Find where the given text appears and provide that cell's center as [X, Y] coordinate. 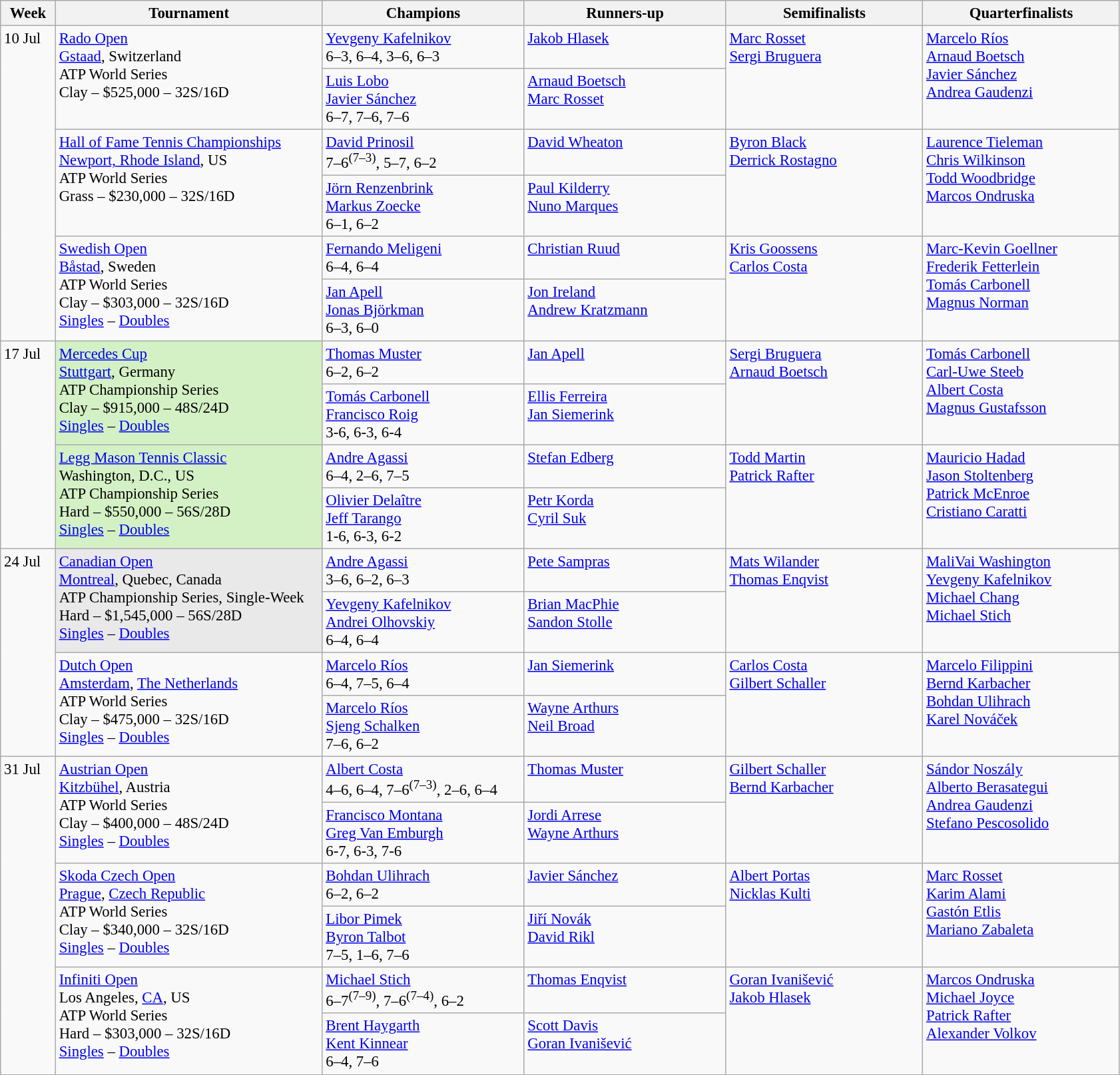
Brian MacPhie Sandon Stolle [625, 622]
Swedish Open Båstad, SwedenATP World SeriesClay – $303,000 – 32S/16D Singles – Doubles [189, 289]
Marc Rosset Karim Alami Gastón Etlis Mariano Zabaleta [1021, 915]
Marcelo Ríos 6–4, 7–5, 6–4 [423, 674]
Olivier Delaître Jeff Tarango 1-6, 6-3, 6-2 [423, 518]
Tomás Carbonell Carl-Uwe Steeb Albert Costa Magnus Gustafsson [1021, 393]
Yevgeny Kafelnikov 6–3, 6–4, 3–6, 6–3 [423, 48]
Jordi Arrese Wayne Arthurs [625, 833]
Thomas Enqvist [625, 990]
Austrian Open Kitzbühel, AustriaATP World SeriesClay – $400,000 – 48S/24D Singles – Doubles [189, 809]
Gilbert Schaller Bernd Karbacher [824, 809]
Javier Sánchez [625, 885]
Byron Black Derrick Rostagno [824, 184]
Week [28, 13]
Champions [423, 13]
Jan Apell [625, 362]
Arnaud Boetsch Marc Rosset [625, 99]
Thomas Muster 6–2, 6–2 [423, 362]
Mercedes Cup Stuttgart, GermanyATP Championship SeriesClay – $915,000 – 48S/24D Singles – Doubles [189, 393]
Marcelo Ríos Arnaud Boetsch Javier Sánchez Andrea Gaudenzi [1021, 78]
Albert Portas Nicklas Kulti [824, 915]
Sándor Noszály Alberto Berasategui Andrea Gaudenzi Stefano Pescosolido [1021, 809]
Stefan Edberg [625, 466]
Andre Agassi 6–4, 2–6, 7–5 [423, 466]
Ellis Ferreira Jan Siemerink [625, 414]
Libor Pimek Byron Talbot 7–5, 1–6, 7–6 [423, 937]
David Prinosil 7–6(7–3), 5–7, 6–2 [423, 153]
Skoda Czech Open Prague, Czech RepublicATP World SeriesClay – $340,000 – 32S/16DSingles – Doubles [189, 915]
Runners-up [625, 13]
Fernando Meligeni 6–4, 6–4 [423, 258]
Wayne Arthurs Neil Broad [625, 726]
Marcelo Filippini Bernd Karbacher Bohdan Ulihrach Karel Nováček [1021, 704]
Laurence Tieleman Chris Wilkinson Todd Woodbridge Marcos Ondruska [1021, 184]
Christian Ruud [625, 258]
Jan Siemerink [625, 674]
Scott Davis Goran Ivanišević [625, 1044]
Michael Stich 6–7(7–9), 7–6(7–4), 6–2 [423, 990]
Marc Rosset Sergi Bruguera [824, 78]
Canadian Open Montreal, Quebec, CanadaATP Championship Series, Single-WeekHard – $1,545,000 – 56S/28D Singles – Doubles [189, 600]
Jan Apell Jonas Björkman 6–3, 6–0 [423, 310]
Infiniti Open Los Angeles, CA, USATP World SeriesHard – $303,000 – 32S/16D Singles – Doubles [189, 1021]
Thomas Muster [625, 779]
Pete Sampras [625, 570]
Quarterfinalists [1021, 13]
Francisco Montana Greg Van Emburgh 6-7, 6-3, 7-6 [423, 833]
10 Jul [28, 184]
Sergi Bruguera Arnaud Boetsch [824, 393]
Mats Wilander Thomas Enqvist [824, 600]
Tomás Carbonell Francisco Roig 3-6, 6-3, 6-4 [423, 414]
Legg Mason Tennis Classic Washington, D.C., USATP Championship SeriesHard – $550,000 – 56S/28D Singles – Doubles [189, 497]
Hall of Fame Tennis Championships Newport, Rhode Island, USATP World SeriesGrass – $230,000 – 32S/16D [189, 184]
17 Jul [28, 445]
Kris Goossens Carlos Costa [824, 289]
Jiří Novák David Rikl [625, 937]
Marcelo Ríos Sjeng Schalken 7–6, 6–2 [423, 726]
Marc-Kevin Goellner Frederik Fetterlein Tomás Carbonell Magnus Norman [1021, 289]
Tournament [189, 13]
Albert Costa 4–6, 6–4, 7–6(7–3), 2–6, 6–4 [423, 779]
Mauricio Hadad Jason Stoltenberg Patrick McEnroe Cristiano Caratti [1021, 497]
Goran Ivanišević Jakob Hlasek [824, 1021]
Todd Martin Patrick Rafter [824, 497]
David Wheaton [625, 153]
31 Jul [28, 915]
Jon Ireland Andrew Kratzmann [625, 310]
Jörn Renzenbrink Markus Zoecke 6–1, 6–2 [423, 206]
Dutch Open Amsterdam, The NetherlandsATP World SeriesClay – $475,000 – 32S/16D Singles – Doubles [189, 704]
24 Jul [28, 652]
Luis Lobo Javier Sánchez 6–7, 7–6, 7–6 [423, 99]
Semifinalists [824, 13]
Carlos Costa Gilbert Schaller [824, 704]
Marcos Ondruska Michael Joyce Patrick Rafter Alexander Volkov [1021, 1021]
Andre Agassi 3–6, 6–2, 6–3 [423, 570]
Rado Open Gstaad, SwitzerlandATP World SeriesClay – $525,000 – 32S/16D [189, 78]
Petr Korda Cyril Suk [625, 518]
Jakob Hlasek [625, 48]
Bohdan Ulihrach 6–2, 6–2 [423, 885]
MaliVai Washington Yevgeny Kafelnikov Michael Chang Michael Stich [1021, 600]
Yevgeny Kafelnikov Andrei Olhovskiy 6–4, 6–4 [423, 622]
Paul Kilderry Nuno Marques [625, 206]
Brent Haygarth Kent Kinnear 6–4, 7–6 [423, 1044]
